Provide the [X, Y] coordinate of the cell's center where the given text is located.  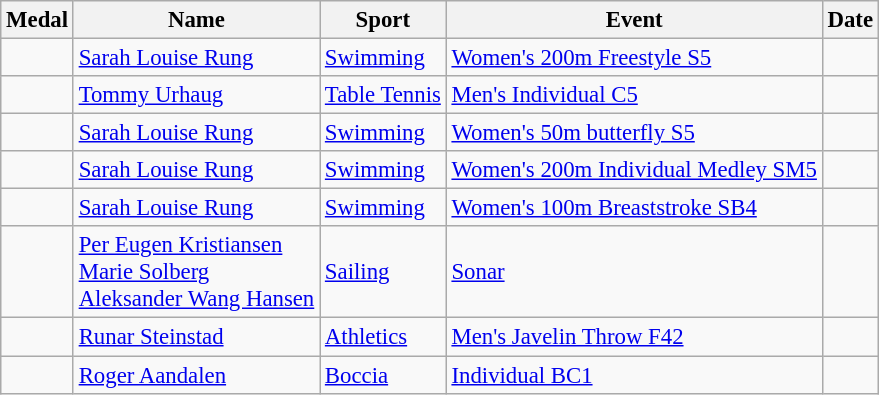
Individual BC1 [634, 375]
Women's 50m butterfly S5 [634, 133]
Sport [384, 20]
Medal [38, 20]
Table Tennis [384, 95]
Tommy Urhaug [196, 95]
Runar Steinstad [196, 337]
Date [850, 20]
Sonar [634, 272]
Athletics [384, 337]
Boccia [384, 375]
Women's 200m Individual Medley SM5 [634, 170]
Per Eugen KristiansenMarie SolbergAleksander Wang Hansen [196, 272]
Men's Javelin Throw F42 [634, 337]
Event [634, 20]
Men's Individual C5 [634, 95]
Sailing [384, 272]
Women's 200m Freestyle S5 [634, 58]
Women's 100m Breaststroke SB4 [634, 208]
Name [196, 20]
Roger Aandalen [196, 375]
